Pinpoint the cell where the given text exists, returning its [x, y] midpoint coordinate. 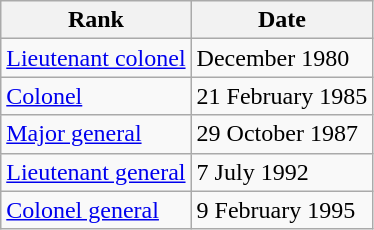
21 February 1985 [282, 96]
Date [282, 20]
December 1980 [282, 58]
Major general [96, 134]
Lieutenant colonel [96, 58]
9 February 1995 [282, 210]
Colonel [96, 96]
Rank [96, 20]
Lieutenant general [96, 172]
Colonel general [96, 210]
7 July 1992 [282, 172]
29 October 1987 [282, 134]
